Search for the cell housing the specified text and yield its [X, Y] center coordinate. 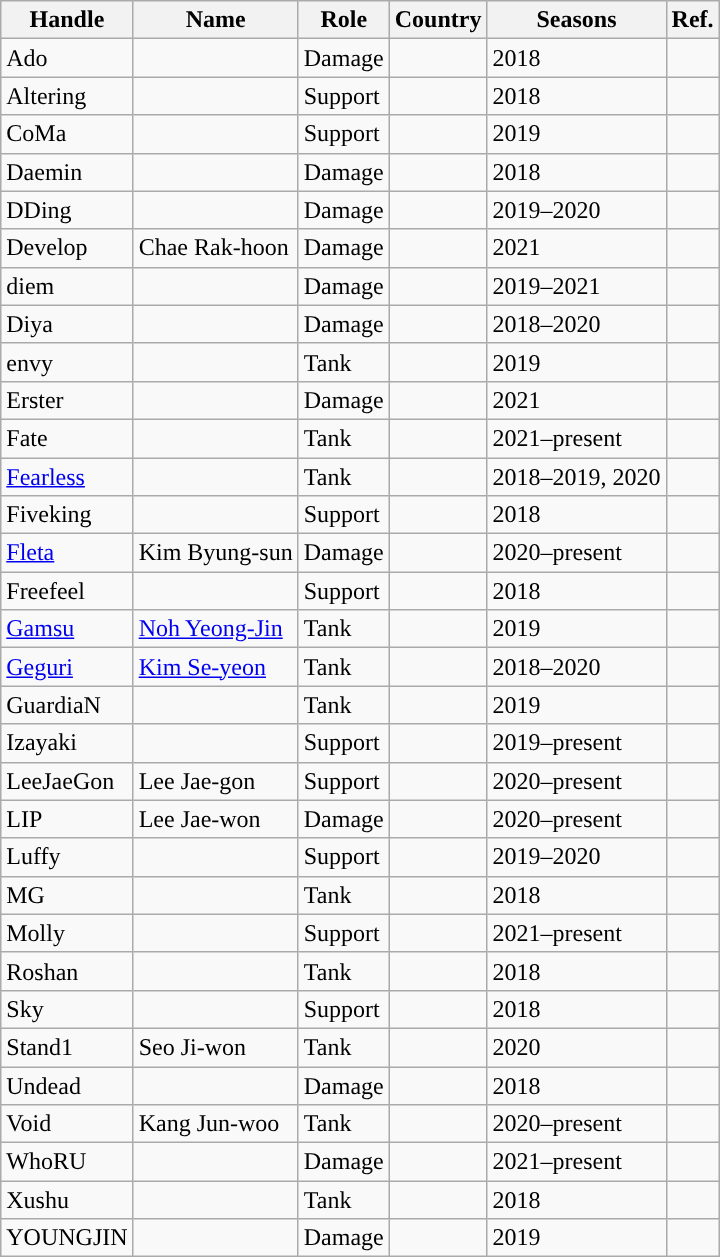
Luffy [67, 857]
Handle [67, 20]
Lee Jae-won [216, 819]
Izayaki [67, 743]
2020 [576, 1047]
YOUNGJIN [67, 1238]
Country [438, 20]
CoMa [67, 134]
Fiveking [67, 515]
Undead [67, 1085]
Freefeel [67, 591]
Seasons [576, 20]
Fleta [67, 553]
Stand1 [67, 1047]
Daemin [67, 172]
Roshan [67, 971]
MG [67, 895]
Molly [67, 933]
Ref. [692, 20]
DDing [67, 210]
LeeJaeGon [67, 781]
Ado [67, 58]
Seo Ji-won [216, 1047]
Noh Yeong-Jin [216, 629]
2019–present [576, 743]
Fearless [67, 477]
2018–2019, 2020 [576, 477]
Fate [67, 438]
Kim Se-yeon [216, 667]
Name [216, 20]
Chae Rak-hoon [216, 248]
Diya [67, 324]
Void [67, 1124]
Kim Byung-sun [216, 553]
diem [67, 286]
Altering [67, 96]
2019–2021 [576, 286]
Role [344, 20]
envy [67, 362]
Erster [67, 400]
Xushu [67, 1200]
WhoRU [67, 1162]
Kang Jun-woo [216, 1124]
GuardiaN [67, 705]
Gamsu [67, 629]
LIP [67, 819]
Develop [67, 248]
Sky [67, 1009]
Geguri [67, 667]
Lee Jae-gon [216, 781]
